Capture the cell that displays the provided text and extract its [X, Y] central coordinate. 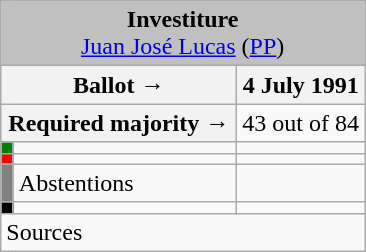
Ballot → [119, 85]
Sources [183, 232]
Abstentions [125, 183]
43 out of 84 [301, 123]
4 July 1991 [301, 85]
Required majority → [119, 123]
InvestitureJuan José Lucas (PP) [183, 34]
